Search for the cell housing the specified text and yield its (X, Y) center coordinate. 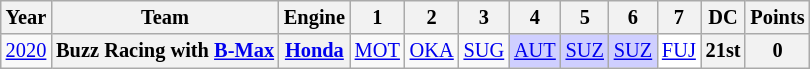
Year (26, 17)
Buzz Racing with B-Max (165, 51)
3 (484, 17)
21st (724, 51)
Team (165, 17)
2 (432, 17)
Honda (314, 51)
SUG (484, 51)
FUJ (679, 51)
AUT (535, 51)
2020 (26, 51)
1 (378, 17)
6 (633, 17)
DC (724, 17)
0 (777, 51)
Engine (314, 17)
4 (535, 17)
5 (585, 17)
OKA (432, 51)
MOT (378, 51)
7 (679, 17)
Points (777, 17)
